Detect which cell encompasses the target text, then output its (X, Y) center coordinate. 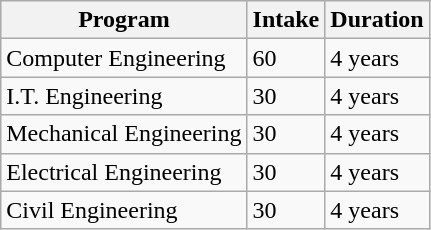
I.T. Engineering (124, 96)
Electrical Engineering (124, 172)
Civil Engineering (124, 210)
60 (286, 58)
Duration (377, 20)
Program (124, 20)
Mechanical Engineering (124, 134)
Computer Engineering (124, 58)
Intake (286, 20)
